Locate the cell with the specified text and output its (X, Y) center coordinate. 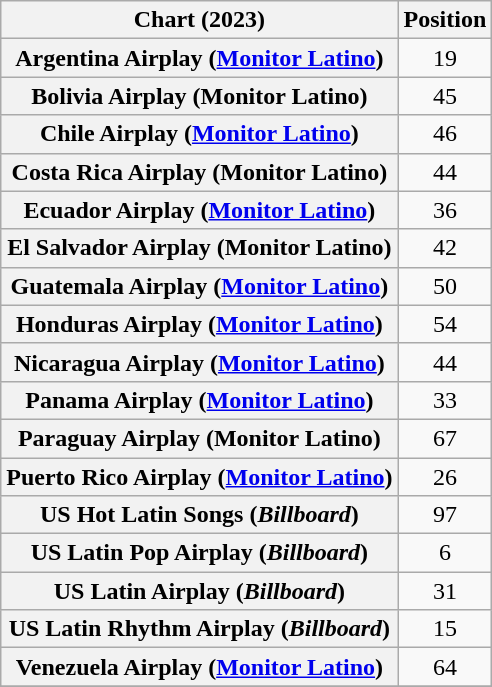
Nicaragua Airplay (Monitor Latino) (200, 362)
45 (445, 96)
Chile Airplay (Monitor Latino) (200, 134)
US Hot Latin Songs (Billboard) (200, 515)
Position (445, 20)
Bolivia Airplay (Monitor Latino) (200, 96)
Puerto Rico Airplay (Monitor Latino) (200, 477)
31 (445, 591)
Panama Airplay (Monitor Latino) (200, 400)
US Latin Pop Airplay (Billboard) (200, 553)
19 (445, 58)
33 (445, 400)
Ecuador Airplay (Monitor Latino) (200, 210)
50 (445, 286)
64 (445, 667)
15 (445, 629)
Chart (2023) (200, 20)
6 (445, 553)
US Latin Airplay (Billboard) (200, 591)
US Latin Rhythm Airplay (Billboard) (200, 629)
Venezuela Airplay (Monitor Latino) (200, 667)
Costa Rica Airplay (Monitor Latino) (200, 172)
Honduras Airplay (Monitor Latino) (200, 324)
67 (445, 438)
46 (445, 134)
Argentina Airplay (Monitor Latino) (200, 58)
El Salvador Airplay (Monitor Latino) (200, 248)
54 (445, 324)
26 (445, 477)
97 (445, 515)
Guatemala Airplay (Monitor Latino) (200, 286)
Paraguay Airplay (Monitor Latino) (200, 438)
36 (445, 210)
42 (445, 248)
